Detect which cell encompasses the target text, then output its [x, y] center coordinate. 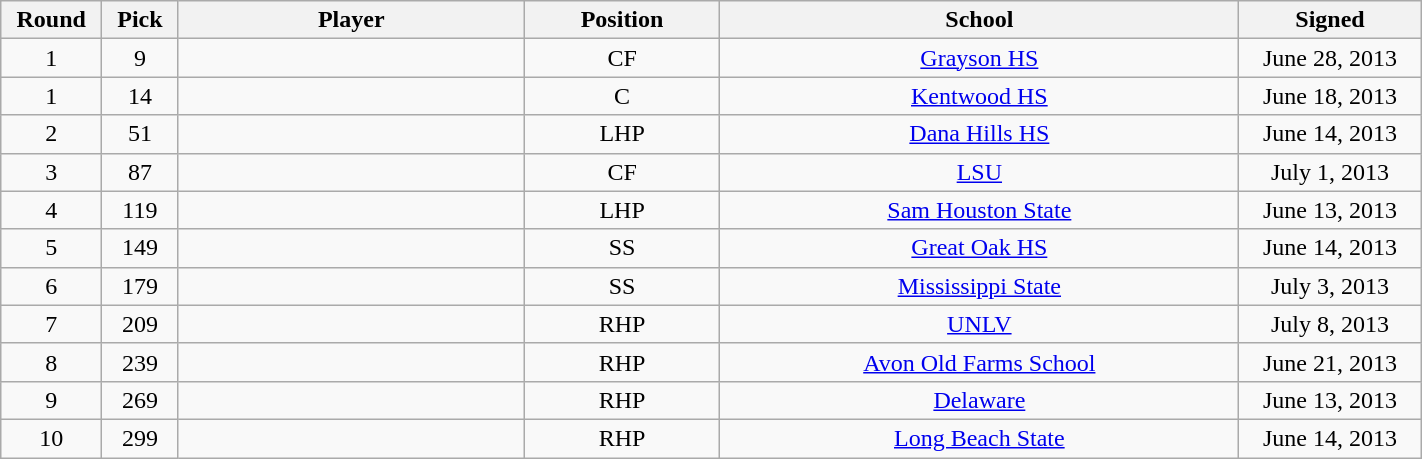
6 [52, 286]
Long Beach State [980, 438]
Sam Houston State [980, 210]
Avon Old Farms School [980, 362]
July 1, 2013 [1330, 172]
Kentwood HS [980, 96]
LSU [980, 172]
July 3, 2013 [1330, 286]
Player [351, 20]
June 18, 2013 [1330, 96]
Dana Hills HS [980, 134]
UNLV [980, 324]
299 [140, 438]
239 [140, 362]
8 [52, 362]
5 [52, 248]
June 28, 2013 [1330, 58]
School [980, 20]
4 [52, 210]
Position [622, 20]
149 [140, 248]
7 [52, 324]
June 21, 2013 [1330, 362]
Great Oak HS [980, 248]
Grayson HS [980, 58]
119 [140, 210]
C [622, 96]
3 [52, 172]
10 [52, 438]
2 [52, 134]
14 [140, 96]
209 [140, 324]
Mississippi State [980, 286]
87 [140, 172]
Pick [140, 20]
July 8, 2013 [1330, 324]
Delaware [980, 400]
179 [140, 286]
269 [140, 400]
51 [140, 134]
Round [52, 20]
Signed [1330, 20]
